Search for the cell housing the specified text and yield its [x, y] center coordinate. 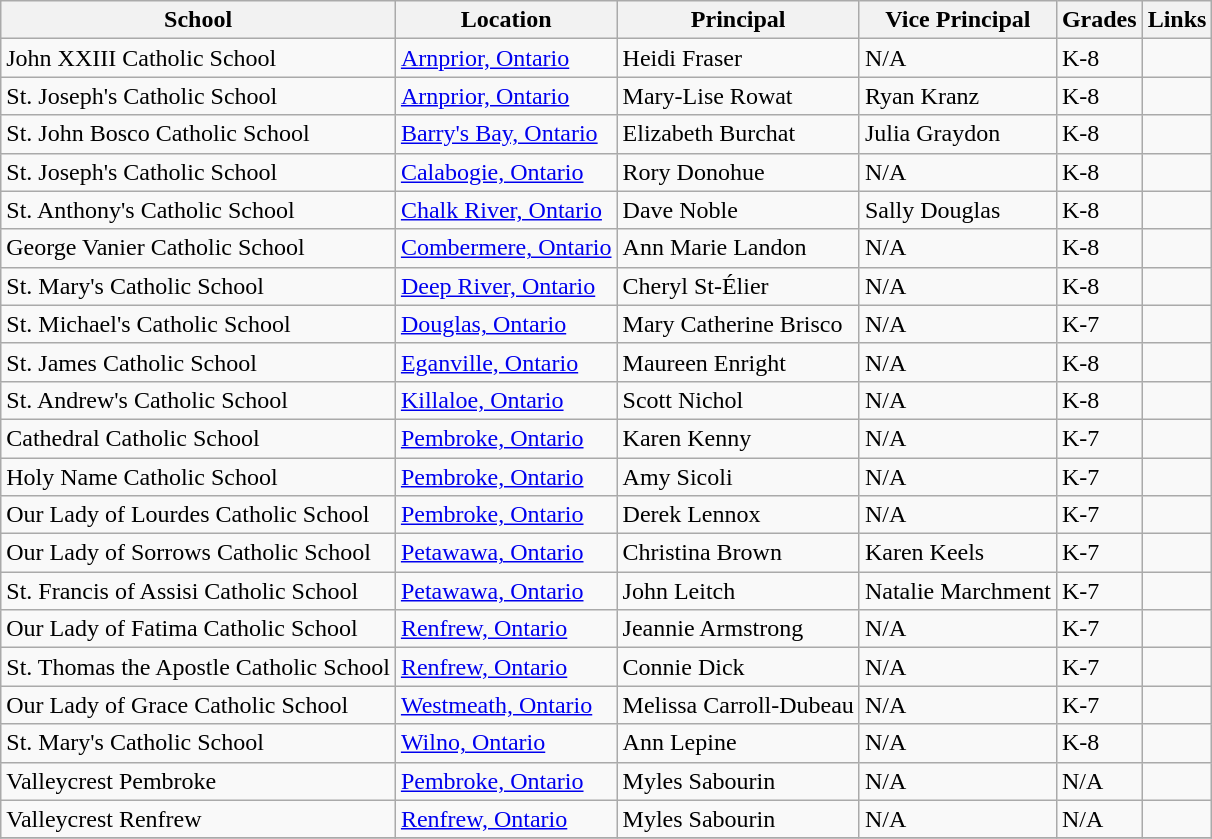
Barry's Bay, Ontario [506, 134]
Derek Lennox [738, 515]
Natalie Marchment [958, 591]
Mary Catherine Brisco [738, 324]
Vice Principal [958, 20]
Amy Sicoli [738, 477]
Deep River, Ontario [506, 286]
Connie Dick [738, 667]
Elizabeth Burchat [738, 134]
St. James Catholic School [198, 362]
Christina Brown [738, 553]
Eganville, Ontario [506, 362]
John XXIII Catholic School [198, 58]
Valleycrest Renfrew [198, 819]
St. Michael's Catholic School [198, 324]
Ryan Kranz [958, 96]
St. Anthony's Catholic School [198, 210]
Karen Keels [958, 553]
Rory Donohue [738, 172]
Karen Kenny [738, 438]
Principal [738, 20]
St. Andrew's Catholic School [198, 400]
Cheryl St-Élier [738, 286]
Killaloe, Ontario [506, 400]
Melissa Carroll-Dubeau [738, 705]
Jeannie Armstrong [738, 629]
St. Francis of Assisi Catholic School [198, 591]
Ann Lepine [738, 743]
Maureen Enright [738, 362]
Ann Marie Landon [738, 248]
Mary-Lise Rowat [738, 96]
George Vanier Catholic School [198, 248]
Cathedral Catholic School [198, 438]
Douglas, Ontario [506, 324]
Dave Noble [738, 210]
Our Lady of Sorrows Catholic School [198, 553]
Wilno, Ontario [506, 743]
Julia Graydon [958, 134]
Grades [1099, 20]
St. John Bosco Catholic School [198, 134]
School [198, 20]
Scott Nichol [738, 400]
Links [1177, 20]
Our Lady of Fatima Catholic School [198, 629]
Heidi Fraser [738, 58]
Combermere, Ontario [506, 248]
Holy Name Catholic School [198, 477]
Our Lady of Lourdes Catholic School [198, 515]
St. Thomas the Apostle Catholic School [198, 667]
Sally Douglas [958, 210]
Chalk River, Ontario [506, 210]
John Leitch [738, 591]
Westmeath, Ontario [506, 705]
Calabogie, Ontario [506, 172]
Location [506, 20]
Our Lady of Grace Catholic School [198, 705]
Valleycrest Pembroke [198, 781]
